Output the [X, Y] coordinate of the center of the cell containing the given text.  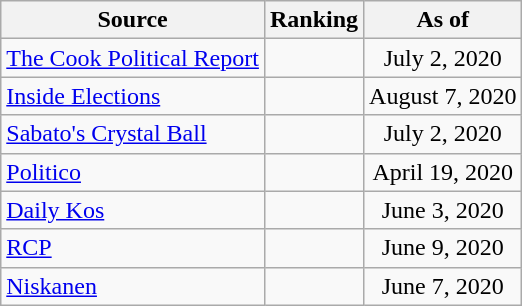
Ranking [314, 20]
Sabato's Crystal Ball [133, 134]
As of [443, 20]
April 19, 2020 [443, 172]
June 3, 2020 [443, 210]
RCP [133, 248]
June 7, 2020 [443, 286]
Inside Elections [133, 96]
Daily Kos [133, 210]
June 9, 2020 [443, 248]
Politico [133, 172]
August 7, 2020 [443, 96]
Niskanen [133, 286]
Source [133, 20]
The Cook Political Report [133, 58]
